Determine the [X, Y] coordinate at the center of the cell enclosing the given text.  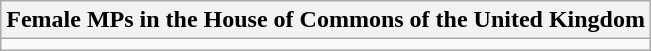
Female MPs in the House of Commons of the United Kingdom [326, 20]
